For the text-containing cell, return its midpoint in [X, Y] coordinate format. 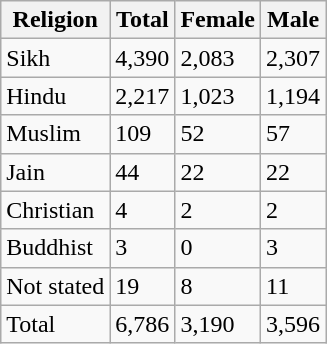
Buddhist [56, 248]
2,217 [142, 96]
Male [294, 20]
8 [218, 286]
Not stated [56, 286]
52 [218, 134]
0 [218, 248]
1,194 [294, 96]
4,390 [142, 58]
3,190 [218, 324]
Christian [56, 210]
Muslim [56, 134]
109 [142, 134]
Sikh [56, 58]
Hindu [56, 96]
1,023 [218, 96]
Jain [56, 172]
Religion [56, 20]
2,083 [218, 58]
19 [142, 286]
6,786 [142, 324]
57 [294, 134]
11 [294, 286]
4 [142, 210]
2,307 [294, 58]
3,596 [294, 324]
Female [218, 20]
44 [142, 172]
